Locate the cell with the specified text and output its (x, y) center coordinate. 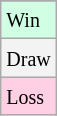
Win (28, 20)
Draw (28, 58)
Loss (28, 96)
